Pinpoint the cell where the given text exists, returning its [x, y] midpoint coordinate. 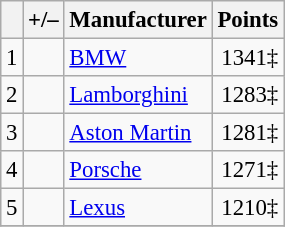
3 [12, 133]
1271‡ [248, 170]
1341‡ [248, 58]
Points [248, 20]
+/– [44, 20]
1 [12, 58]
1283‡ [248, 95]
2 [12, 95]
BMW [138, 58]
Manufacturer [138, 20]
5 [12, 208]
4 [12, 170]
Porsche [138, 170]
Lexus [138, 208]
1210‡ [248, 208]
Aston Martin [138, 133]
1281‡ [248, 133]
Lamborghini [138, 95]
